Detect which cell encompasses the target text, then output its (x, y) center coordinate. 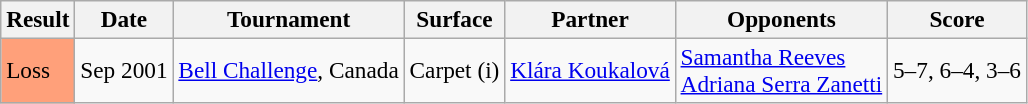
Score (958, 19)
Loss (38, 70)
5–7, 6–4, 3–6 (958, 70)
Tournament (288, 19)
Opponents (781, 19)
Carpet (i) (454, 70)
Surface (454, 19)
Bell Challenge, Canada (288, 70)
Klára Koukalová (590, 70)
Partner (590, 19)
Date (124, 19)
Result (38, 19)
Samantha Reeves Adriana Serra Zanetti (781, 70)
Sep 2001 (124, 70)
